Capture the cell that displays the provided text and extract its (x, y) central coordinate. 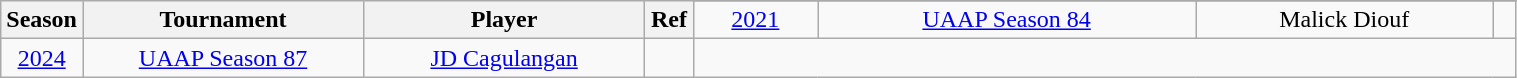
JD Cagulangan (504, 58)
2021 (755, 20)
Season (42, 20)
Malick Diouf (1344, 20)
UAAP Season 87 (222, 58)
Ref (670, 20)
2024 (42, 58)
Player (504, 20)
Tournament (222, 20)
UAAP Season 84 (1007, 20)
